Find where the given text appears and provide that cell's center as (X, Y) coordinate. 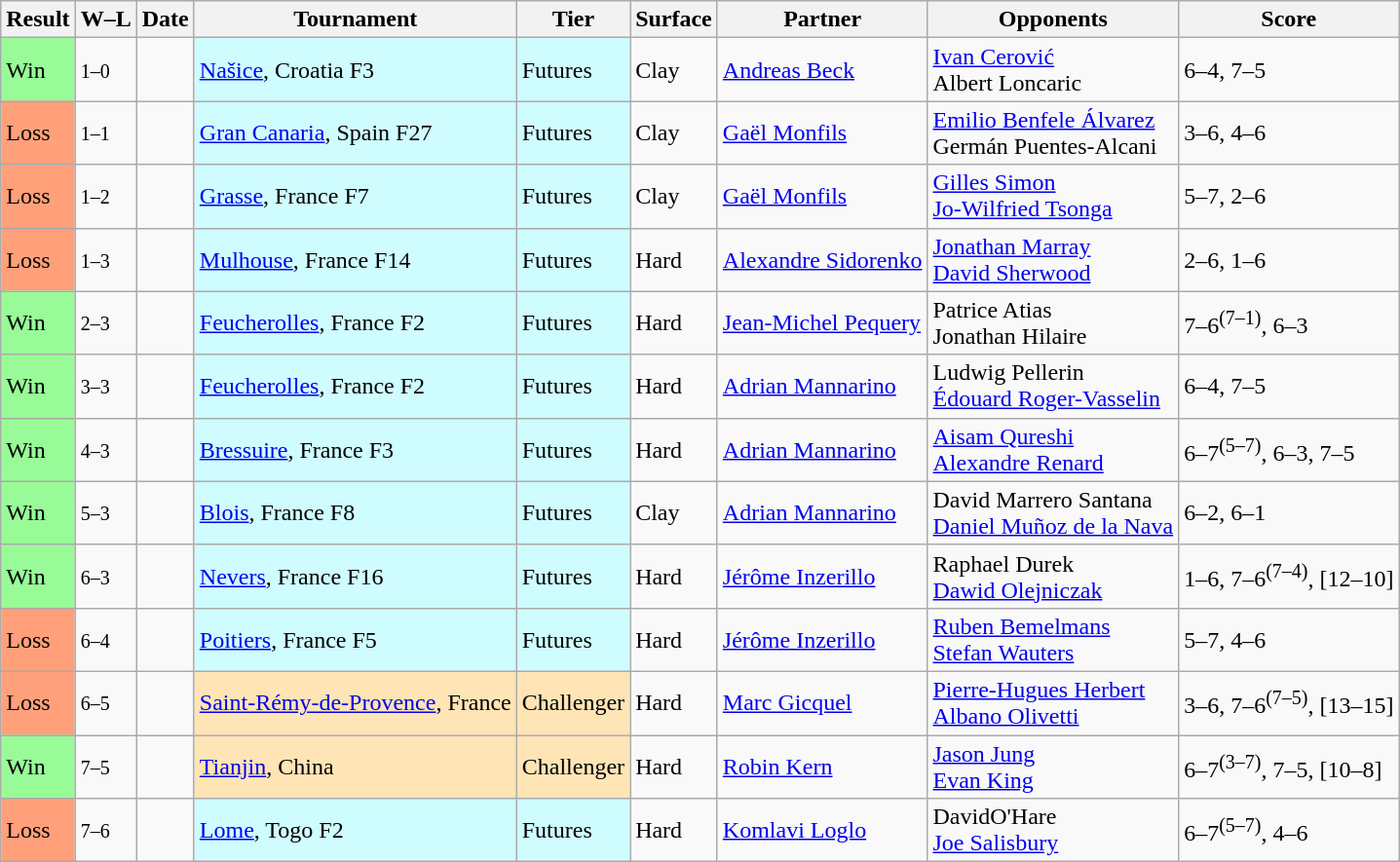
Pierre-Hugues Herbert Albano Olivetti (1053, 703)
DavidO'Hare Joe Salisbury (1053, 830)
Jason Jung Evan King (1053, 766)
Poitiers, France F5 (355, 639)
Jean-Michel Pequery (822, 323)
Partner (822, 19)
1–1 (105, 132)
Tournament (355, 19)
David Marrero Santana Daniel Muñoz de la Nava (1053, 512)
Score (1289, 19)
2–6, 1–6 (1289, 259)
3–3 (105, 386)
Surface (674, 19)
Alexandre Sidorenko (822, 259)
Gran Canaria, Spain F27 (355, 132)
3–6, 7–6(7–5), [13–15] (1289, 703)
Tier (573, 19)
5–3 (105, 512)
Tianjin, China (355, 766)
6–7(5–7), 6–3, 7–5 (1289, 450)
6–3 (105, 577)
6–4 (105, 639)
6–2, 6–1 (1289, 512)
W–L (105, 19)
Mulhouse, France F14 (355, 259)
Komlavi Loglo (822, 830)
1–3 (105, 259)
7–6(7–1), 6–3 (1289, 323)
Result (38, 19)
Bressuire, France F3 (355, 450)
1–2 (105, 197)
5–7, 2–6 (1289, 197)
Aisam Qureshi Alexandre Renard (1053, 450)
Marc Gicquel (822, 703)
1–0 (105, 70)
Patrice Atias Jonathan Hilaire (1053, 323)
2–3 (105, 323)
Lome, Togo F2 (355, 830)
6–5 (105, 703)
6–7(5–7), 4–6 (1289, 830)
3–6, 4–6 (1289, 132)
Gilles Simon Jo-Wilfried Tsonga (1053, 197)
Opponents (1053, 19)
Blois, France F8 (355, 512)
Andreas Beck (822, 70)
7–6 (105, 830)
Jonathan Marray David Sherwood (1053, 259)
Saint-Rémy-de-Provence, France (355, 703)
Emilio Benfele Álvarez Germán Puentes-Alcani (1053, 132)
Ivan Cerović Albert Loncaric (1053, 70)
5–7, 4–6 (1289, 639)
Robin Kern (822, 766)
Ludwig Pellerin Édouard Roger-Vasselin (1053, 386)
Našice, Croatia F3 (355, 70)
Grasse, France F7 (355, 197)
1–6, 7–6(7–4), [12–10] (1289, 577)
Date (166, 19)
Nevers, France F16 (355, 577)
7–5 (105, 766)
6–7(3–7), 7–5, [10–8] (1289, 766)
Raphael Durek Dawid Olejniczak (1053, 577)
Ruben Bemelmans Stefan Wauters (1053, 639)
4–3 (105, 450)
